Scan for the cell matching the given text and deliver its (X, Y) coordinate at center. 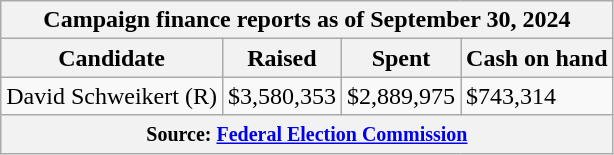
$3,580,353 (282, 96)
$743,314 (537, 96)
Candidate (112, 58)
Source: Federal Election Commission (307, 134)
Cash on hand (537, 58)
Spent (400, 58)
Raised (282, 58)
$2,889,975 (400, 96)
Campaign finance reports as of September 30, 2024 (307, 20)
David Schweikert (R) (112, 96)
